Search for the cell housing the specified text and yield its [X, Y] center coordinate. 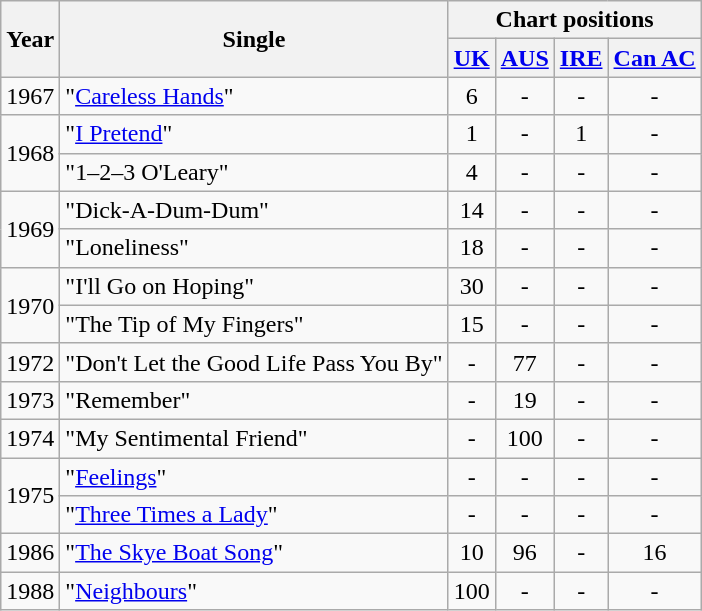
6 [472, 96]
Can AC [654, 58]
"The Tip of My Fingers" [254, 324]
"Three Times a Lady" [254, 515]
30 [472, 286]
77 [524, 362]
AUS [524, 58]
"1–2–3 O'Leary" [254, 172]
"Loneliness" [254, 248]
15 [472, 324]
Single [254, 39]
1970 [30, 305]
"Don't Let the Good Life Pass You By" [254, 362]
"I Pretend" [254, 134]
1969 [30, 229]
Chart positions [574, 20]
1968 [30, 153]
"Remember" [254, 400]
"The Skye Boat Song" [254, 553]
18 [472, 248]
"Feelings" [254, 477]
4 [472, 172]
1967 [30, 96]
"Dick-A-Dum-Dum" [254, 210]
Year [30, 39]
1973 [30, 400]
14 [472, 210]
19 [524, 400]
"Neighbours" [254, 591]
1974 [30, 438]
"I'll Go on Hoping" [254, 286]
1972 [30, 362]
96 [524, 553]
10 [472, 553]
16 [654, 553]
"My Sentimental Friend" [254, 438]
1975 [30, 496]
"Careless Hands" [254, 96]
1988 [30, 591]
1986 [30, 553]
UK [472, 58]
IRE [581, 58]
